Determine the (X, Y) coordinate at the center of the cell enclosing the given text.  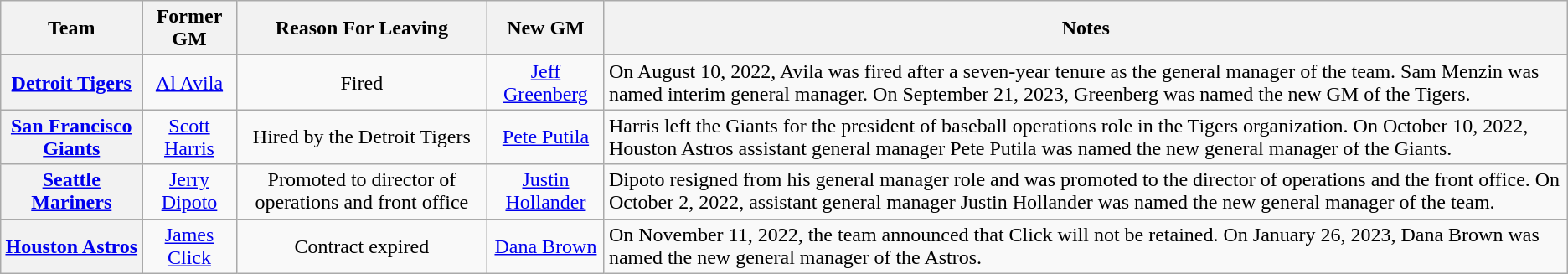
Hired by the Detroit Tigers (362, 137)
Jeff Greenberg (546, 82)
New GM (546, 28)
Dana Brown (546, 246)
Notes (1086, 28)
James Click (189, 246)
Justin Hollander (546, 191)
Houston Astros (72, 246)
Team (72, 28)
Pete Putila (546, 137)
Reason For Leaving (362, 28)
Detroit Tigers (72, 82)
Promoted to director of operations and front office (362, 191)
Former GM (189, 28)
Seattle Mariners (72, 191)
Contract expired (362, 246)
San Francisco Giants (72, 137)
Scott Harris (189, 137)
Al Avila (189, 82)
Jerry Dipoto (189, 191)
Fired (362, 82)
